Detect which cell encompasses the target text, then output its [x, y] center coordinate. 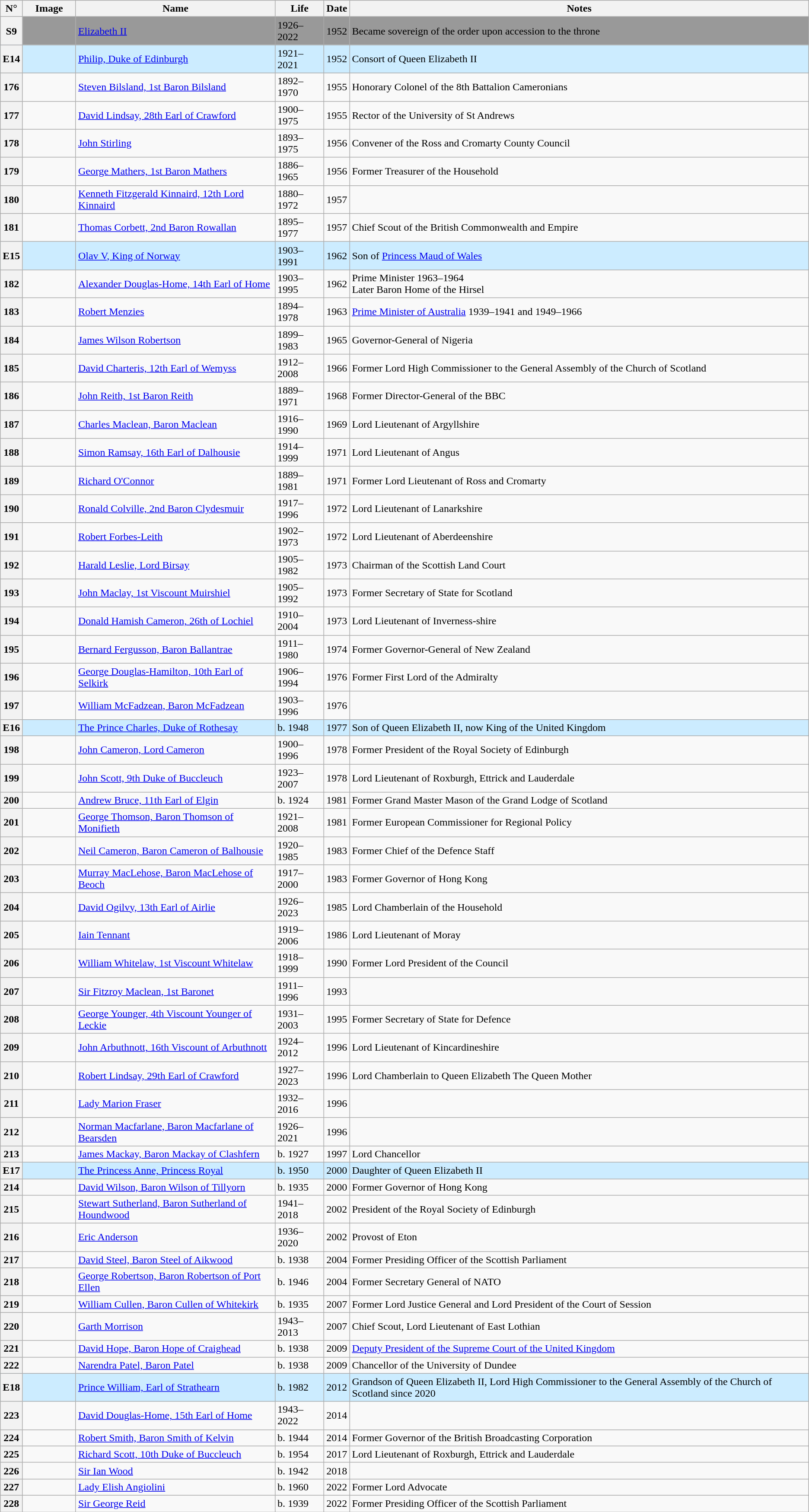
220 [11, 1326]
1911–1996 [299, 991]
Andrew Bruce, 11th Earl of Elgin [175, 800]
1993 [337, 991]
b. 1924 [299, 800]
William Whitelaw, 1st Viscount Whitelaw [175, 963]
215 [11, 1210]
1886–1965 [299, 171]
1924–2012 [299, 1047]
Lord Chamberlain to Queen Elizabeth The Queen Mother [579, 1076]
1997 [337, 1154]
b. 1960 [299, 1487]
211 [11, 1103]
Iain Tennant [175, 935]
192 [11, 565]
1899–1983 [299, 340]
Donald Hamish Cameron, 26th of Lochiel [175, 621]
196 [11, 677]
Former Governor of the British Broadcasting Corporation [579, 1438]
201 [11, 823]
John Maclay, 1st Viscount Muirshiel [175, 593]
b. 1954 [299, 1454]
Simon Ramsay, 16th Earl of Dalhousie [175, 453]
2018 [337, 1471]
179 [11, 171]
1910–2004 [299, 621]
b. 1946 [299, 1282]
Lord Chamberlain of the Household [579, 907]
200 [11, 800]
2012 [337, 1388]
Life [299, 9]
Eric Anderson [175, 1237]
Rector of the University of St Andrews [579, 115]
216 [11, 1237]
1966 [337, 368]
Grandson of Queen Elizabeth II, Lord High Commissioner to the General Assembly of the Church of Scotland since 2020 [579, 1388]
Deputy President of the Supreme Court of the United Kingdom [579, 1349]
204 [11, 907]
Provost of Eton [579, 1237]
S9 [11, 31]
James Wilson Robertson [175, 340]
1902–1973 [299, 537]
George Thomson, Baron Thomson of Monifieth [175, 823]
Prime Minister of Australia 1939–1941 and 1949–1966 [579, 312]
178 [11, 143]
180 [11, 200]
1914–1999 [299, 453]
1893–1975 [299, 143]
Thomas Corbett, 2nd Baron Rowallan [175, 227]
181 [11, 227]
185 [11, 368]
Prince William, Earl of Strathearn [175, 1388]
David Ogilvy, 13th Earl of Airlie [175, 907]
190 [11, 509]
Lord Lieutenant of Moray [579, 935]
b. 1942 [299, 1471]
George Younger, 4th Viscount Younger of Leckie [175, 1020]
b. 1982 [299, 1388]
1900–1996 [299, 750]
Stewart Sutherland, Baron Sutherland of Houndwood [175, 1210]
1926–2022 [299, 31]
Garth Morrison [175, 1326]
1903–1991 [299, 256]
Governor-General of Nigeria [579, 340]
George Robertson, Baron Robertson of Port Ellen [175, 1282]
222 [11, 1365]
Prime Minister 1963–1964Later Baron Home of the Hirsel [579, 283]
Bernard Fergusson, Baron Ballantrae [175, 649]
Son of Princess Maud of Wales [579, 256]
1889–1971 [299, 397]
E17 [11, 1170]
221 [11, 1349]
James Mackay, Baron Mackay of Clashfern [175, 1154]
Name [175, 9]
1892–1970 [299, 87]
Robert Menzies [175, 312]
Olav V, King of Norway [175, 256]
1905–1992 [299, 593]
b. 1939 [299, 1503]
183 [11, 312]
Former Chief of the Defence Staff [579, 851]
224 [11, 1438]
E18 [11, 1388]
227 [11, 1487]
1921–2008 [299, 823]
1990 [337, 963]
Former Grand Master Mason of the Grand Lodge of Scotland [579, 800]
Convener of the Ross and Cromarty County Council [579, 143]
1889–1981 [299, 480]
1995 [337, 1020]
Lord Lieutenant of Lanarkshire [579, 509]
1932–2016 [299, 1103]
The Princess Anne, Princess Royal [175, 1170]
197 [11, 705]
1903–1995 [299, 283]
1911–1980 [299, 649]
The Prince Charles, Duke of Rothesay [175, 727]
Neil Cameron, Baron Cameron of Balhousie [175, 851]
John Arbuthnott, 16th Viscount of Arbuthnott [175, 1047]
1905–1982 [299, 565]
1931–2003 [299, 1020]
186 [11, 397]
David Lindsay, 28th Earl of Crawford [175, 115]
1943–2013 [299, 1326]
194 [11, 621]
1977 [337, 727]
213 [11, 1154]
Honorary Colonel of the 8th Battalion Cameronians [579, 87]
1926–2021 [299, 1132]
1943–2022 [299, 1415]
Philip, Duke of Edinburgh [175, 59]
228 [11, 1503]
Elizabeth II [175, 31]
210 [11, 1076]
Narendra Patel, Baron Patel [175, 1365]
Former Secretary of State for Scotland [579, 593]
Son of Queen Elizabeth II, now King of the United Kingdom [579, 727]
207 [11, 991]
191 [11, 537]
John Stirling [175, 143]
Former Lord President of the Council [579, 963]
Murray MacLehose, Baron MacLehose of Beoch [175, 879]
189 [11, 480]
E14 [11, 59]
E16 [11, 727]
219 [11, 1304]
1923–2007 [299, 778]
Sir Fitzroy Maclean, 1st Baronet [175, 991]
Lord Lieutenant of Angus [579, 453]
John Scott, 9th Duke of Buccleuch [175, 778]
202 [11, 851]
1917–1996 [299, 509]
1880–1972 [299, 200]
Daughter of Queen Elizabeth II [579, 1170]
1917–2000 [299, 879]
Former Treasurer of the Household [579, 171]
John Cameron, Lord Cameron [175, 750]
E15 [11, 256]
Former Lord Lieutenant of Ross and Cromarty [579, 480]
b. 1950 [299, 1170]
Lord Lieutenant of Aberdeenshire [579, 537]
William Cullen, Baron Cullen of Whitekirk [175, 1304]
225 [11, 1454]
1906–1994 [299, 677]
195 [11, 649]
Robert Lindsay, 29th Earl of Crawford [175, 1076]
William McFadzean, Baron McFadzean [175, 705]
1912–2008 [299, 368]
Former European Commissioner for Regional Policy [579, 823]
1920–1985 [299, 851]
Richard O'Connor [175, 480]
Sir George Reid [175, 1503]
David Charteris, 12th Earl of Wemyss [175, 368]
Consort of Queen Elizabeth II [579, 59]
223 [11, 1415]
George Douglas-Hamilton, 10th Earl of Selkirk [175, 677]
Lady Marion Fraser [175, 1103]
Image [49, 9]
203 [11, 879]
1918–1999 [299, 963]
Former Governor-General of New Zealand [579, 649]
177 [11, 115]
Sir Ian Wood [175, 1471]
David Douglas-Home, 15th Earl of Home [175, 1415]
Former Lord High Commissioner to the General Assembly of the Church of Scotland [579, 368]
George Mathers, 1st Baron Mathers [175, 171]
Kenneth Fitzgerald Kinnaird, 12th Lord Kinnaird [175, 200]
1936–2020 [299, 1237]
Chief Scout, Lord Lieutenant of East Lothian [579, 1326]
Ronald Colville, 2nd Baron Clydesmuir [175, 509]
193 [11, 593]
Robert Forbes-Leith [175, 537]
Date [337, 9]
Former Lord Justice General and Lord President of the Court of Session [579, 1304]
212 [11, 1132]
Norman Macfarlane, Baron Macfarlane of Bearsden [175, 1132]
218 [11, 1282]
Former Secretary General of NATO [579, 1282]
Former President of the Royal Society of Edinburgh [579, 750]
217 [11, 1260]
b. 1948 [299, 727]
2017 [337, 1454]
182 [11, 283]
187 [11, 424]
214 [11, 1187]
Chief Scout of the British Commonwealth and Empire [579, 227]
1985 [337, 907]
Former Lord Advocate [579, 1487]
Lord Lieutenant of Inverness-shire [579, 621]
Chancellor of the University of Dundee [579, 1365]
1927–2023 [299, 1076]
David Hope, Baron Hope of Craighead [175, 1349]
Former Secretary of State for Defence [579, 1020]
1921–2021 [299, 59]
1895–1977 [299, 227]
David Wilson, Baron Wilson of Tillyorn [175, 1187]
1941–2018 [299, 1210]
176 [11, 87]
b. 1944 [299, 1438]
205 [11, 935]
Lord Lieutenant of Argyllshire [579, 424]
Steven Bilsland, 1st Baron Bilsland [175, 87]
Became sovereign of the order upon accession to the throne [579, 31]
Charles Maclean, Baron Maclean [175, 424]
1894–1978 [299, 312]
1974 [337, 649]
David Steel, Baron Steel of Aikwood [175, 1260]
1916–1990 [299, 424]
226 [11, 1471]
b. 1927 [299, 1154]
John Reith, 1st Baron Reith [175, 397]
1919–2006 [299, 935]
1969 [337, 424]
184 [11, 340]
1900–1975 [299, 115]
Richard Scott, 10th Duke of Buccleuch [175, 1454]
1903–1996 [299, 705]
209 [11, 1047]
Harald Leslie, Lord Birsay [175, 565]
Former Director-General of the BBC [579, 397]
President of the Royal Society of Edinburgh [579, 1210]
Lord Lieutenant of Kincardineshire [579, 1047]
208 [11, 1020]
1926–2023 [299, 907]
Notes [579, 9]
1968 [337, 397]
Lord Chancellor [579, 1154]
Chairman of the Scottish Land Court [579, 565]
Former First Lord of the Admiralty [579, 677]
188 [11, 453]
1965 [337, 340]
Robert Smith, Baron Smith of Kelvin [175, 1438]
1986 [337, 935]
206 [11, 963]
199 [11, 778]
N° [11, 9]
198 [11, 750]
Lady Elish Angiolini [175, 1487]
1963 [337, 312]
Alexander Douglas-Home, 14th Earl of Home [175, 283]
